Output the (X, Y) coordinate of the center of the cell containing the given text.  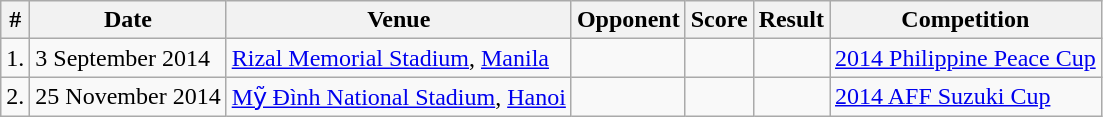
Rizal Memorial Stadium, Manila (398, 58)
Date (128, 20)
Mỹ Đình National Stadium, Hanoi (398, 97)
3 September 2014 (128, 58)
2. (16, 97)
Score (719, 20)
1. (16, 58)
# (16, 20)
2014 AFF Suzuki Cup (966, 97)
25 November 2014 (128, 97)
Result (791, 20)
Opponent (628, 20)
Venue (398, 20)
2014 Philippine Peace Cup (966, 58)
Competition (966, 20)
